Return (X, Y) of the center of cell containing provided text 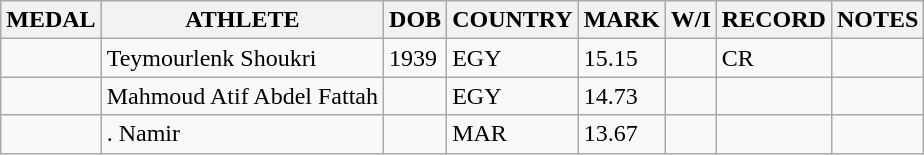
CR (774, 58)
ATHLETE (242, 20)
15.15 (622, 58)
13.67 (622, 134)
MEDAL (51, 20)
Teymourlenk Shoukri (242, 58)
. Namir (242, 134)
W/I (690, 20)
1939 (416, 58)
COUNTRY (513, 20)
14.73 (622, 96)
Mahmoud Atif Abdel Fattah (242, 96)
MAR (513, 134)
NOTES (877, 20)
MARK (622, 20)
DOB (416, 20)
RECORD (774, 20)
